Detect which cell encompasses the target text, then output its (x, y) center coordinate. 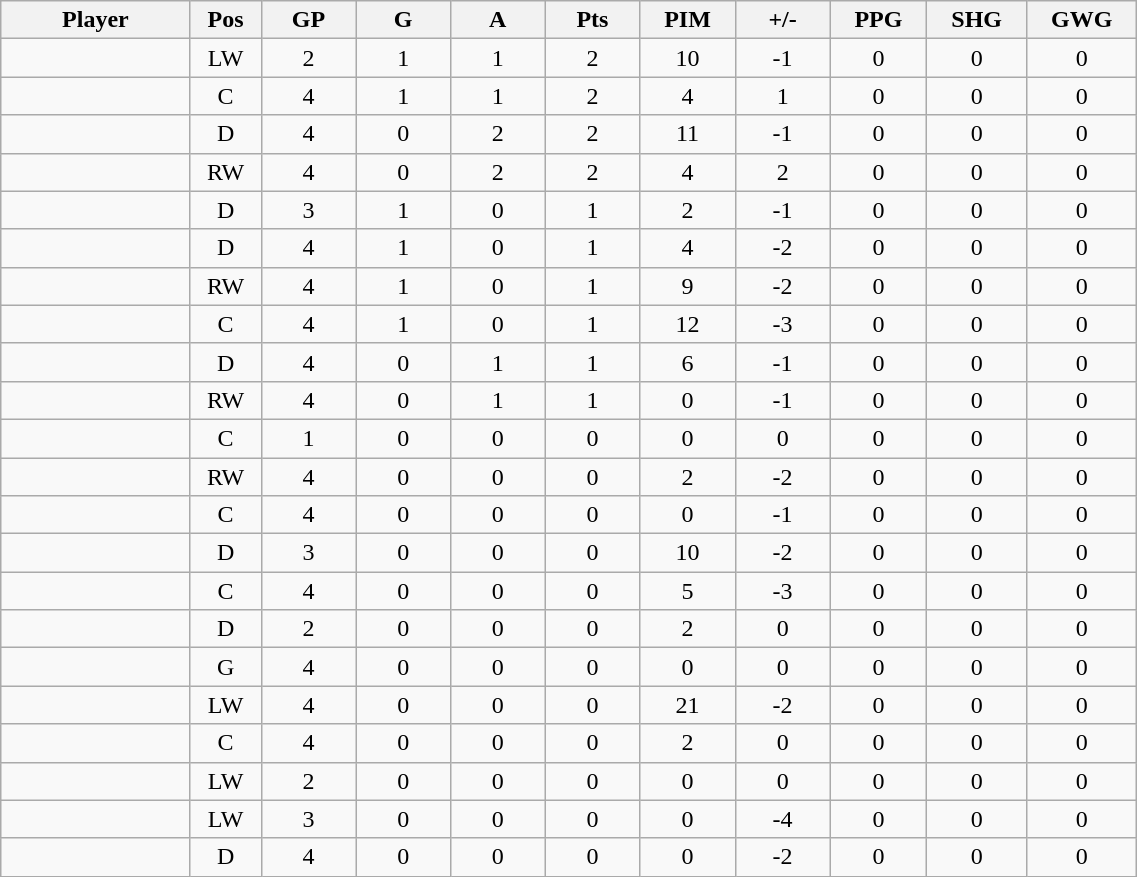
6 (688, 362)
Player (96, 20)
+/- (782, 20)
5 (688, 591)
-4 (782, 819)
GP (308, 20)
Pos (226, 20)
9 (688, 286)
12 (688, 324)
Pts (592, 20)
PPG (878, 20)
SHG (977, 20)
PIM (688, 20)
A (498, 20)
11 (688, 134)
21 (688, 705)
GWG (1081, 20)
